Extract the [X, Y] coordinate from the center of the cell holding the provided text.  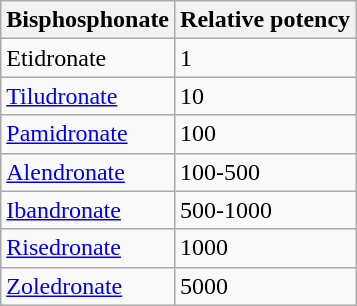
1000 [266, 248]
5000 [266, 286]
Alendronate [88, 172]
100-500 [266, 172]
1 [266, 58]
Etidronate [88, 58]
100 [266, 134]
Pamidronate [88, 134]
Risedronate [88, 248]
Zoledronate [88, 286]
10 [266, 96]
Bisphosphonate [88, 20]
Relative potency [266, 20]
500-1000 [266, 210]
Tiludronate [88, 96]
Ibandronate [88, 210]
